Scan for the cell matching the given text and deliver its [X, Y] coordinate at center. 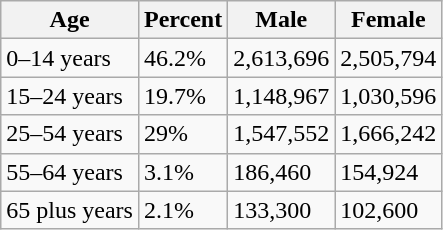
133,300 [282, 210]
2,505,794 [388, 58]
Age [70, 20]
0–14 years [70, 58]
46.2% [182, 58]
1,547,552 [282, 134]
55–64 years [70, 172]
3.1% [182, 172]
15–24 years [70, 96]
1,148,967 [282, 96]
1,030,596 [388, 96]
19.7% [182, 96]
154,924 [388, 172]
102,600 [388, 210]
Female [388, 20]
186,460 [282, 172]
2,613,696 [282, 58]
65 plus years [70, 210]
Percent [182, 20]
25–54 years [70, 134]
Male [282, 20]
2.1% [182, 210]
1,666,242 [388, 134]
29% [182, 134]
